Find where the given text appears and provide that cell's center as [x, y] coordinate. 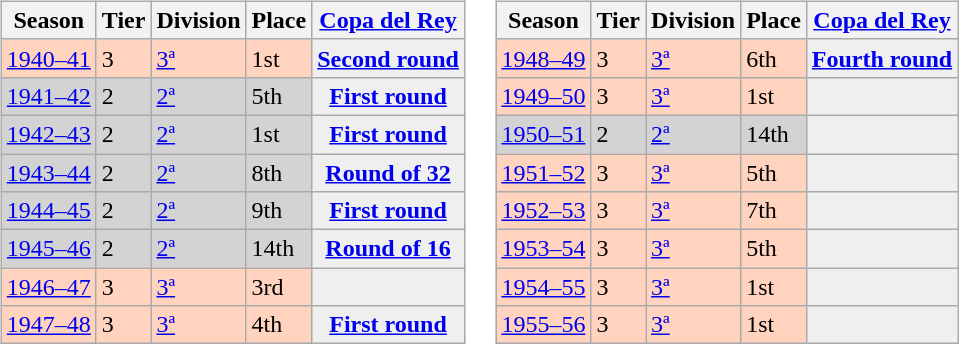
1944–45 [48, 211]
1951–52 [544, 173]
1943–44 [48, 173]
1950–51 [544, 134]
7th [774, 211]
1941–42 [48, 96]
1948–49 [544, 58]
9th [279, 211]
1946–47 [48, 287]
Fourth round [882, 58]
3rd [279, 287]
1952–53 [544, 211]
1953–54 [544, 249]
Round of 16 [388, 249]
6th [774, 58]
Second round [388, 58]
1949–50 [544, 96]
4th [279, 325]
1955–56 [544, 325]
1954–55 [544, 287]
1942–43 [48, 134]
1945–46 [48, 249]
1947–48 [48, 325]
Round of 32 [388, 173]
1940–41 [48, 58]
8th [279, 173]
